Extract the [x, y] coordinate from the center of the cell holding the provided text.  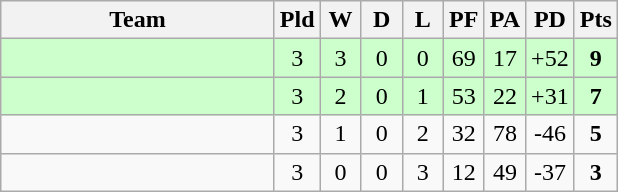
+52 [550, 58]
Team [138, 20]
49 [504, 172]
32 [464, 134]
9 [596, 58]
PF [464, 20]
12 [464, 172]
7 [596, 96]
Pts [596, 20]
D [382, 20]
PD [550, 20]
L [422, 20]
53 [464, 96]
69 [464, 58]
22 [504, 96]
17 [504, 58]
PA [504, 20]
5 [596, 134]
+31 [550, 96]
-37 [550, 172]
-46 [550, 134]
W [340, 20]
78 [504, 134]
Pld [297, 20]
